Return [X, Y] of the center of cell containing provided text 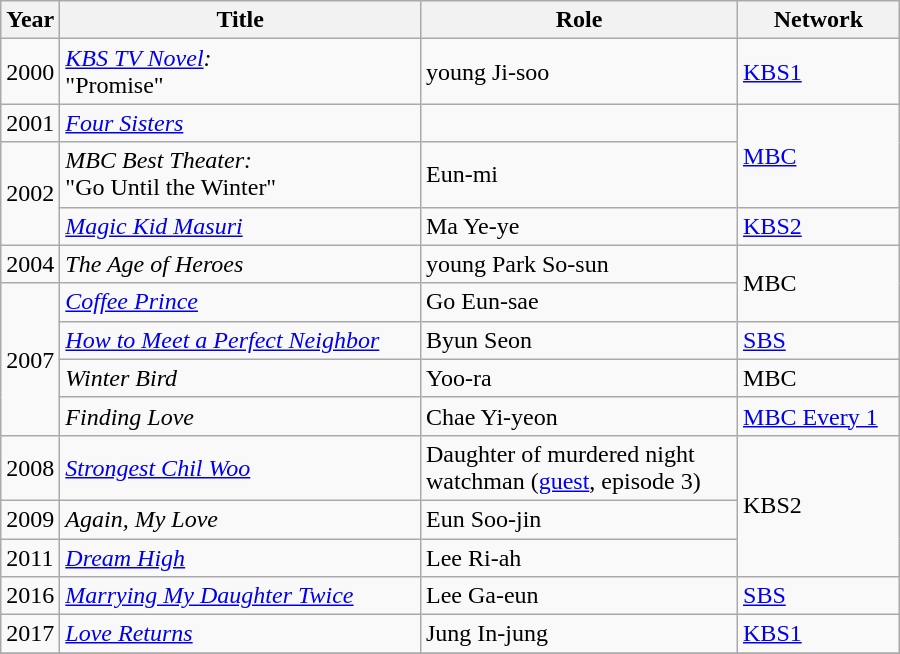
Dream High [240, 557]
2000 [30, 72]
young Ji-soo [578, 72]
Title [240, 20]
Finding Love [240, 416]
2009 [30, 519]
Lee Ri-ah [578, 557]
Four Sisters [240, 123]
Year [30, 20]
Coffee Prince [240, 302]
Go Eun-sae [578, 302]
Jung In-jung [578, 634]
Role [578, 20]
The Age of Heroes [240, 264]
How to Meet a Perfect Neighbor [240, 340]
Eun Soo-jin [578, 519]
Chae Yi-yeon [578, 416]
2017 [30, 634]
Strongest Chil Woo [240, 468]
Yoo-ra [578, 378]
KBS TV Novel:"Promise" [240, 72]
Winter Bird [240, 378]
MBC Best Theater:"Go Until the Winter" [240, 174]
Lee Ga-eun [578, 596]
2008 [30, 468]
2002 [30, 194]
2004 [30, 264]
Again, My Love [240, 519]
MBC Every 1 [819, 416]
Love Returns [240, 634]
Marrying My Daughter Twice [240, 596]
Ma Ye-ye [578, 226]
2007 [30, 359]
Network [819, 20]
Daughter of murdered night watchman (guest, episode 3) [578, 468]
2011 [30, 557]
young Park So-sun [578, 264]
Eun-mi [578, 174]
Byun Seon [578, 340]
Magic Kid Masuri [240, 226]
2016 [30, 596]
2001 [30, 123]
